Capture the cell that displays the provided text and extract its (X, Y) central coordinate. 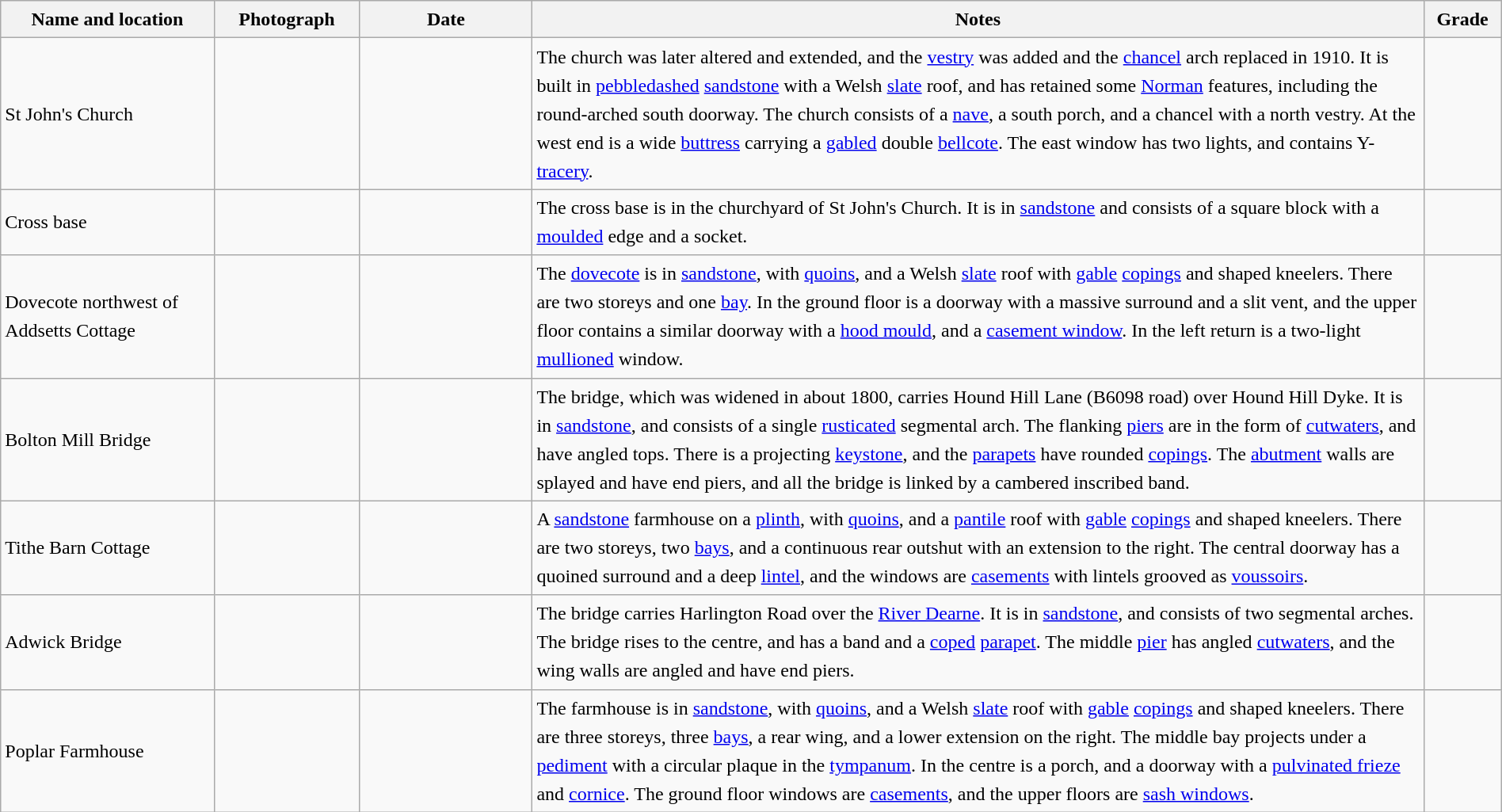
St John's Church (108, 114)
Poplar Farmhouse (108, 751)
Grade (1462, 19)
Cross base (108, 222)
Date (446, 19)
Notes (978, 19)
Photograph (287, 19)
Dovecote northwest of Addsetts Cottage (108, 317)
Tithe Barn Cottage (108, 548)
Bolton Mill Bridge (108, 439)
Name and location (108, 19)
The cross base is in the churchyard of St John's Church. It is in sandstone and consists of a square block with a moulded edge and a socket. (978, 222)
Adwick Bridge (108, 642)
